Provide the (x, y) coordinate of the cell's center where the given text is located.  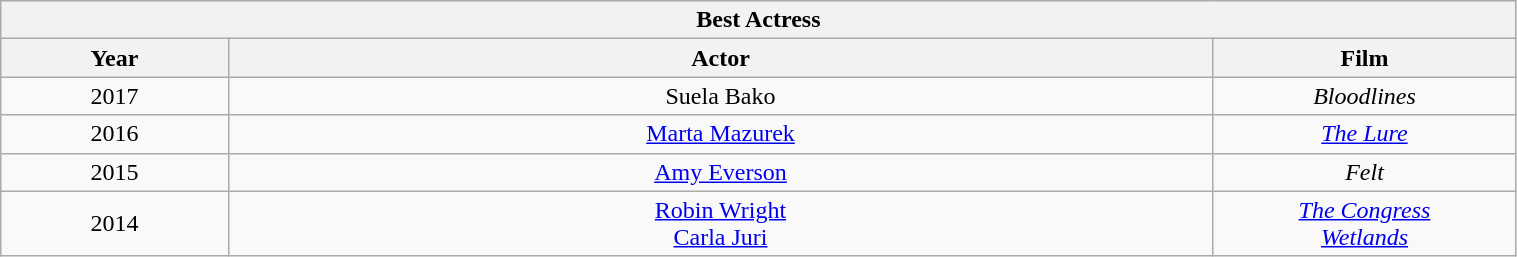
Bloodlines (1364, 96)
Robin WrightCarla Juri (720, 224)
2017 (114, 96)
The Lure (1364, 134)
2016 (114, 134)
Felt (1364, 172)
2015 (114, 172)
Marta Mazurek (720, 134)
Best Actress (758, 20)
Amy Everson (720, 172)
Film (1364, 58)
Suela Bako (720, 96)
2014 (114, 224)
Actor (720, 58)
Year (114, 58)
The CongressWetlands (1364, 224)
